Find where the given text appears and provide that cell's center as (x, y) coordinate. 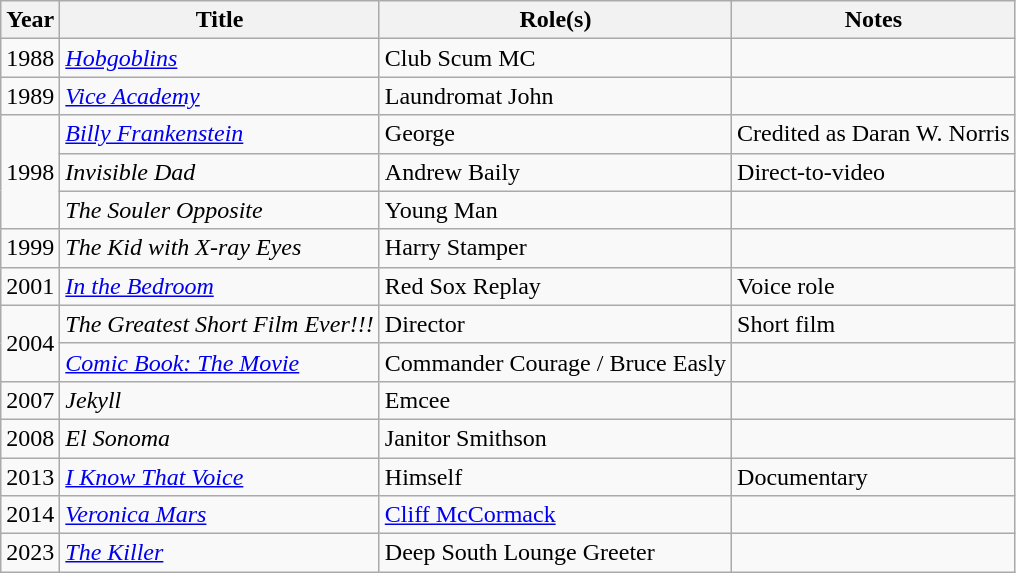
1989 (30, 96)
Club Scum MC (555, 58)
The Souler Opposite (220, 210)
2004 (30, 343)
Harry Stamper (555, 248)
Title (220, 20)
2008 (30, 438)
Documentary (874, 477)
2001 (30, 286)
Andrew Baily (555, 172)
Himself (555, 477)
Janitor Smithson (555, 438)
Commander Courage / Bruce Easly (555, 362)
1999 (30, 248)
Hobgoblins (220, 58)
1998 (30, 172)
2014 (30, 515)
Direct-to-video (874, 172)
2007 (30, 400)
The Killer (220, 553)
George (555, 134)
1988 (30, 58)
Year (30, 20)
Laundromat John (555, 96)
Young Man (555, 210)
Invisible Dad (220, 172)
Jekyll (220, 400)
Role(s) (555, 20)
Red Sox Replay (555, 286)
2013 (30, 477)
2023 (30, 553)
I Know That Voice (220, 477)
Comic Book: The Movie (220, 362)
Veronica Mars (220, 515)
The Kid with X-ray Eyes (220, 248)
Voice role (874, 286)
In the Bedroom (220, 286)
Cliff McCormack (555, 515)
Deep South Lounge Greeter (555, 553)
Emcee (555, 400)
Short film (874, 324)
Billy Frankenstein (220, 134)
Vice Academy (220, 96)
Director (555, 324)
The Greatest Short Film Ever!!! (220, 324)
Notes (874, 20)
El Sonoma (220, 438)
Credited as Daran W. Norris (874, 134)
